Output the (x, y) coordinate of the center of the cell containing the given text.  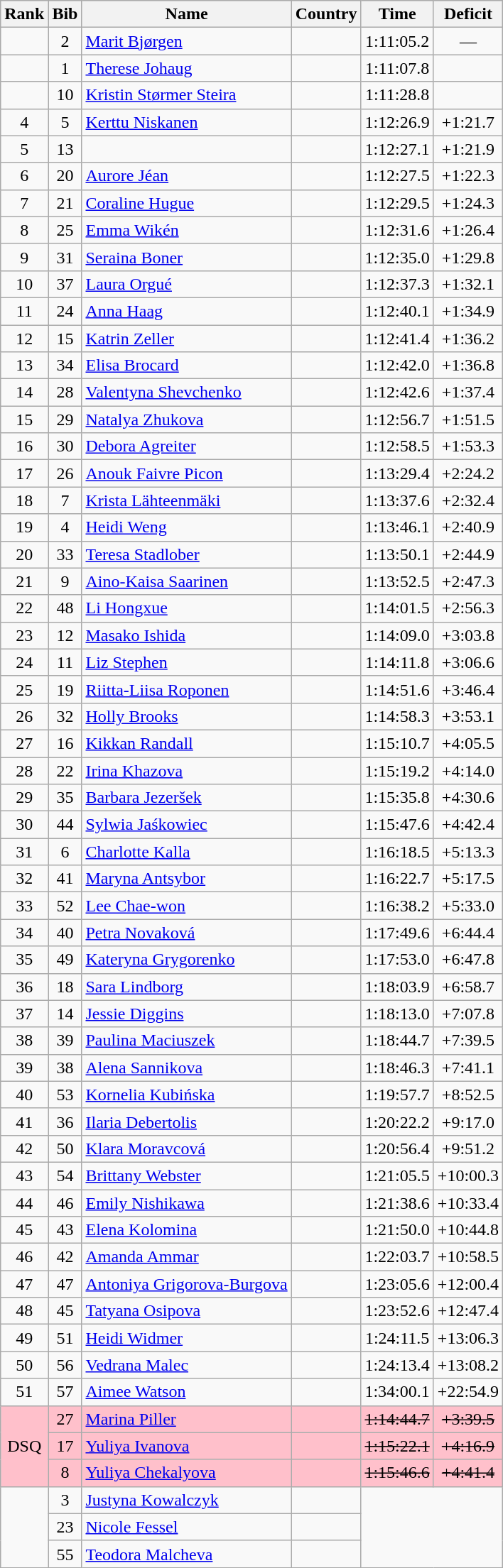
Li Hongxue (186, 608)
Valentyna Shevchenko (186, 393)
Elena Kolomina (186, 1230)
Sara Lindborg (186, 987)
1:34:00.1 (397, 1392)
Liz Stephen (186, 662)
Heidi Weng (186, 527)
1:13:37.6 (397, 500)
1:11:07.8 (397, 68)
+3:06.6 (467, 662)
+1:29.8 (467, 257)
+13:08.2 (467, 1365)
Kikkan Randall (186, 743)
Irina Khazova (186, 770)
1:12:42.0 (397, 366)
+7:39.5 (467, 1041)
Anna Haag (186, 311)
+4:05.5 (467, 743)
Emma Wikén (186, 230)
+13:06.3 (467, 1338)
+2:56.3 (467, 608)
+1:26.4 (467, 230)
+1:36.2 (467, 339)
1:12:42.6 (397, 393)
1:12:41.4 (397, 339)
Sylwia Jaśkowiec (186, 825)
1 (65, 68)
Antoniya Grigorova-Burgova (186, 1284)
Elisa Brocard (186, 366)
1:12:58.5 (397, 446)
+12:47.4 (467, 1311)
Maryna Antsybor (186, 879)
Kornelia Kubińska (186, 1095)
1:12:35.0 (397, 257)
1:18:44.7 (397, 1041)
1:12:56.7 (397, 420)
Aimee Watson (186, 1392)
Seraina Boner (186, 257)
Therese Johaug (186, 68)
Marina Piller (186, 1419)
1:12:29.5 (397, 203)
+10:44.8 (467, 1230)
1:15:35.8 (397, 798)
+3:53.1 (467, 716)
56 (65, 1365)
1:24:11.5 (397, 1338)
1:12:26.9 (397, 122)
1:13:29.4 (397, 473)
1:18:46.3 (397, 1068)
Lee Chae-won (186, 906)
DSQ (24, 1446)
1:13:50.1 (397, 554)
Justyna Kowalczyk (186, 1500)
Klara Moravcová (186, 1148)
1:22:03.7 (397, 1257)
1:15:19.2 (397, 770)
1:16:38.2 (397, 906)
Holly Brooks (186, 716)
1:12:27.1 (397, 149)
Nicole Fessel (186, 1527)
+5:33.0 (467, 906)
Petra Novaková (186, 933)
1:14:58.3 (397, 716)
1:16:22.7 (397, 879)
57 (65, 1392)
Bib (65, 14)
Kristin Størmer Steira (186, 95)
Teresa Stadlober (186, 554)
1:14:01.5 (397, 608)
+12:00.4 (467, 1284)
+2:47.3 (467, 581)
1:19:57.7 (397, 1095)
+9:17.0 (467, 1122)
Country (326, 14)
+5:17.5 (467, 879)
Tatyana Osipova (186, 1311)
Deficit (467, 14)
+9:51.2 (467, 1148)
Aurore Jéan (186, 176)
+1:32.1 (467, 284)
Paulina Maciuszek (186, 1041)
1:21:38.6 (397, 1203)
+6:47.8 (467, 960)
Heidi Widmer (186, 1338)
+1:34.9 (467, 311)
55 (65, 1554)
+2:32.4 (467, 500)
1:11:05.2 (397, 41)
Natalya Zhukova (186, 420)
1:14:44.7 (397, 1419)
+4:16.9 (467, 1446)
Charlotte Kalla (186, 852)
Teodora Malcheva (186, 1554)
1:12:27.5 (397, 176)
1:18:03.9 (397, 987)
+8:52.5 (467, 1095)
+10:00.3 (467, 1175)
+1:22.3 (467, 176)
1:24:13.4 (397, 1365)
Rank (24, 14)
+6:44.4 (467, 933)
— (467, 41)
Jessie Diggins (186, 1014)
Krista Lähteenmäki (186, 500)
1:21:50.0 (397, 1230)
+1:53.3 (467, 446)
Coraline Hugue (186, 203)
1:15:10.7 (397, 743)
+1:24.3 (467, 203)
1:17:53.0 (397, 960)
1:13:46.1 (397, 527)
Debora Agreiter (186, 446)
53 (65, 1095)
1:20:22.2 (397, 1122)
+1:21.9 (467, 149)
Vedrana Malec (186, 1365)
+2:40.9 (467, 527)
54 (65, 1175)
+10:58.5 (467, 1257)
1:12:31.6 (397, 230)
1:12:37.3 (397, 284)
+4:41.4 (467, 1473)
+6:58.7 (467, 987)
Kateryna Grygorenko (186, 960)
Barbara Jezeršek (186, 798)
+1:36.8 (467, 366)
1:15:46.6 (397, 1473)
+10:33.4 (467, 1203)
3 (65, 1500)
+3:39.5 (467, 1419)
Alena Sannikova (186, 1068)
+2:44.9 (467, 554)
Anouk Faivre Picon (186, 473)
1:15:22.1 (397, 1446)
1:12:40.1 (397, 311)
+5:13.3 (467, 852)
+1:21.7 (467, 122)
1:15:47.6 (397, 825)
Kerttu Niskanen (186, 122)
+3:46.4 (467, 689)
Katrin Zeller (186, 339)
Amanda Ammar (186, 1257)
1:16:18.5 (397, 852)
+1:51.5 (467, 420)
+4:14.0 (467, 770)
1:20:56.4 (397, 1148)
+3:03.8 (467, 635)
Yuliya Chekalyova (186, 1473)
+2:24.2 (467, 473)
Ilaria Debertolis (186, 1122)
Name (186, 14)
1:14:11.8 (397, 662)
+1:37.4 (467, 393)
1:14:51.6 (397, 689)
1:14:09.0 (397, 635)
+4:30.6 (467, 798)
+7:07.8 (467, 1014)
Laura Orgué (186, 284)
Masako Ishida (186, 635)
1:18:13.0 (397, 1014)
1:17:49.6 (397, 933)
1:23:52.6 (397, 1311)
Aino-Kaisa Saarinen (186, 581)
52 (65, 906)
1:23:05.6 (397, 1284)
1:11:28.8 (397, 95)
Riitta-Liisa Roponen (186, 689)
Yuliya Ivanova (186, 1446)
1:21:05.5 (397, 1175)
1:13:52.5 (397, 581)
+4:42.4 (467, 825)
Time (397, 14)
Emily Nishikawa (186, 1203)
Brittany Webster (186, 1175)
+22:54.9 (467, 1392)
2 (65, 41)
Marit Bjørgen (186, 41)
+7:41.1 (467, 1068)
